Return (x, y) of the center of cell containing provided text 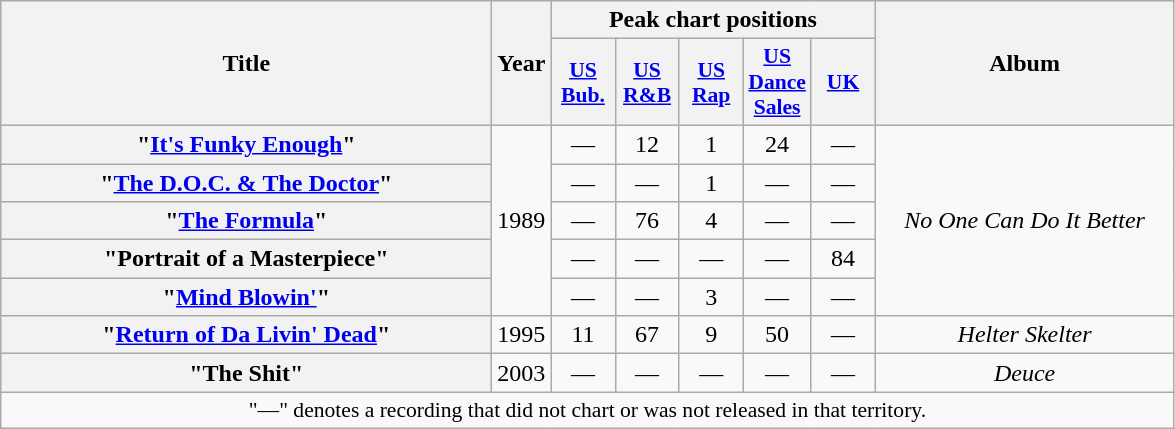
3 (711, 297)
4 (711, 221)
50 (777, 335)
76 (647, 221)
1995 (522, 335)
84 (843, 259)
Album (1024, 64)
USR&B (647, 82)
11 (583, 335)
9 (711, 335)
USBub. (583, 82)
1989 (522, 220)
"The Shit" (246, 373)
UK (843, 82)
Helter Skelter (1024, 335)
Peak chart positions (713, 20)
"Return of Da Livin' Dead" (246, 335)
24 (777, 144)
Title (246, 64)
12 (647, 144)
"—" denotes a recording that did not chart or was not released in that territory. (588, 410)
"It's Funky Enough" (246, 144)
67 (647, 335)
"The D.O.C. & The Doctor" (246, 183)
"The Formula" (246, 221)
"Mind Blowin'" (246, 297)
Year (522, 64)
Deuce (1024, 373)
No One Can Do It Better (1024, 220)
2003 (522, 373)
"Portrait of a Masterpiece" (246, 259)
USRap (711, 82)
USDanceSales (777, 82)
